Capture the cell that displays the provided text and extract its (X, Y) central coordinate. 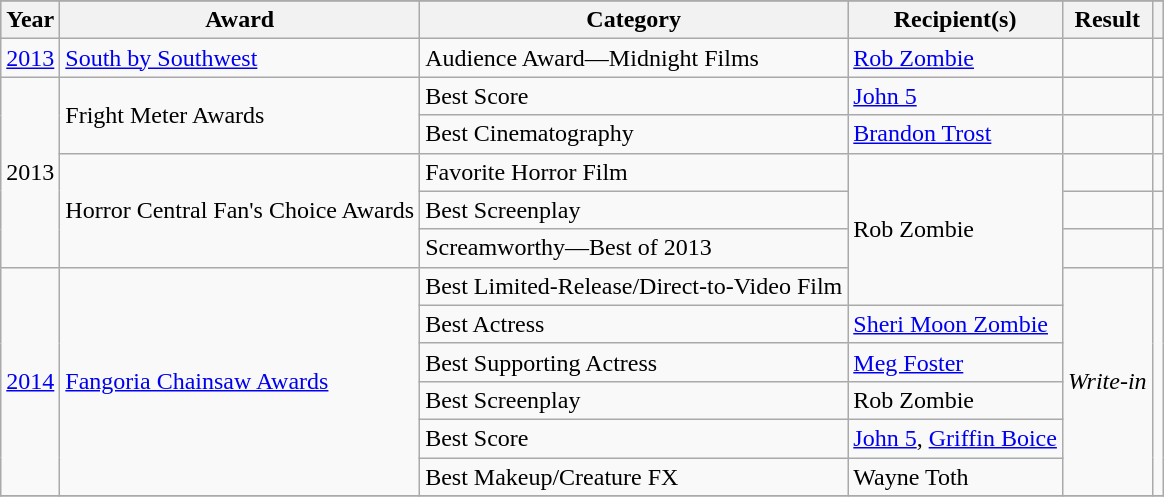
Best Actress (634, 324)
Best Limited-Release/Direct-to-Video Film (634, 286)
Best Cinematography (634, 134)
Category (634, 20)
Year (30, 20)
2014 (30, 381)
Award (240, 20)
Recipient(s) (956, 20)
Fangoria Chainsaw Awards (240, 381)
Wayne Toth (956, 477)
John 5, Griffin Boice (956, 438)
Best Makeup/Creature FX (634, 477)
Result (1107, 20)
South by Southwest (240, 58)
Best Supporting Actress (634, 362)
Screamworthy—Best of 2013 (634, 248)
John 5 (956, 96)
Brandon Trost (956, 134)
Fright Meter Awards (240, 115)
Audience Award—Midnight Films (634, 58)
Write-in (1107, 381)
Meg Foster (956, 362)
Favorite Horror Film (634, 172)
Sheri Moon Zombie (956, 324)
Horror Central Fan's Choice Awards (240, 210)
